Pinpoint the cell where the given text exists, returning its [x, y] midpoint coordinate. 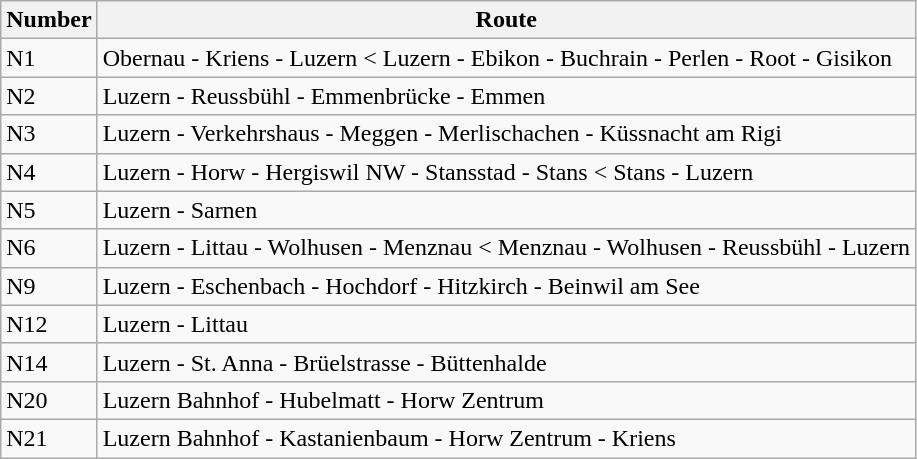
N4 [49, 172]
Luzern - St. Anna - Brüelstrasse - Büttenhalde [506, 362]
N1 [49, 58]
Route [506, 20]
N9 [49, 286]
Luzern - Horw - Hergiswil NW - Stansstad - Stans < Stans - Luzern [506, 172]
N3 [49, 134]
Luzern Bahnhof - Hubelmatt - Horw Zentrum [506, 400]
Luzern - Verkehrshaus - Meggen - Merlischachen - Küssnacht am Rigi [506, 134]
Obernau - Kriens - Luzern < Luzern - Ebikon - Buchrain - Perlen - Root - Gisikon [506, 58]
N2 [49, 96]
N14 [49, 362]
Luzern Bahnhof - Kastanienbaum - Horw Zentrum - Kriens [506, 438]
N12 [49, 324]
Luzern - Littau - Wolhusen - Menznau < Menznau - Wolhusen - Reussbühl - Luzern [506, 248]
Luzern - Reussbühl - Emmenbrücke - Emmen [506, 96]
N5 [49, 210]
N21 [49, 438]
Luzern - Sarnen [506, 210]
N20 [49, 400]
Luzern - Littau [506, 324]
N6 [49, 248]
Luzern - Eschenbach - Hochdorf - Hitzkirch - Beinwil am See [506, 286]
Number [49, 20]
